Search for the cell housing the specified text and yield its [x, y] center coordinate. 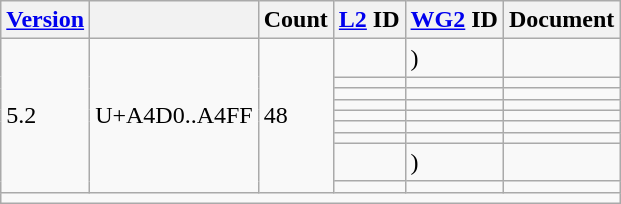
WG2 ID [454, 20]
Document [561, 20]
5.2 [46, 116]
Version [46, 20]
Count [296, 20]
48 [296, 116]
L2 ID [369, 20]
U+A4D0..A4FF [174, 116]
